Capture the cell that displays the provided text and extract its (X, Y) central coordinate. 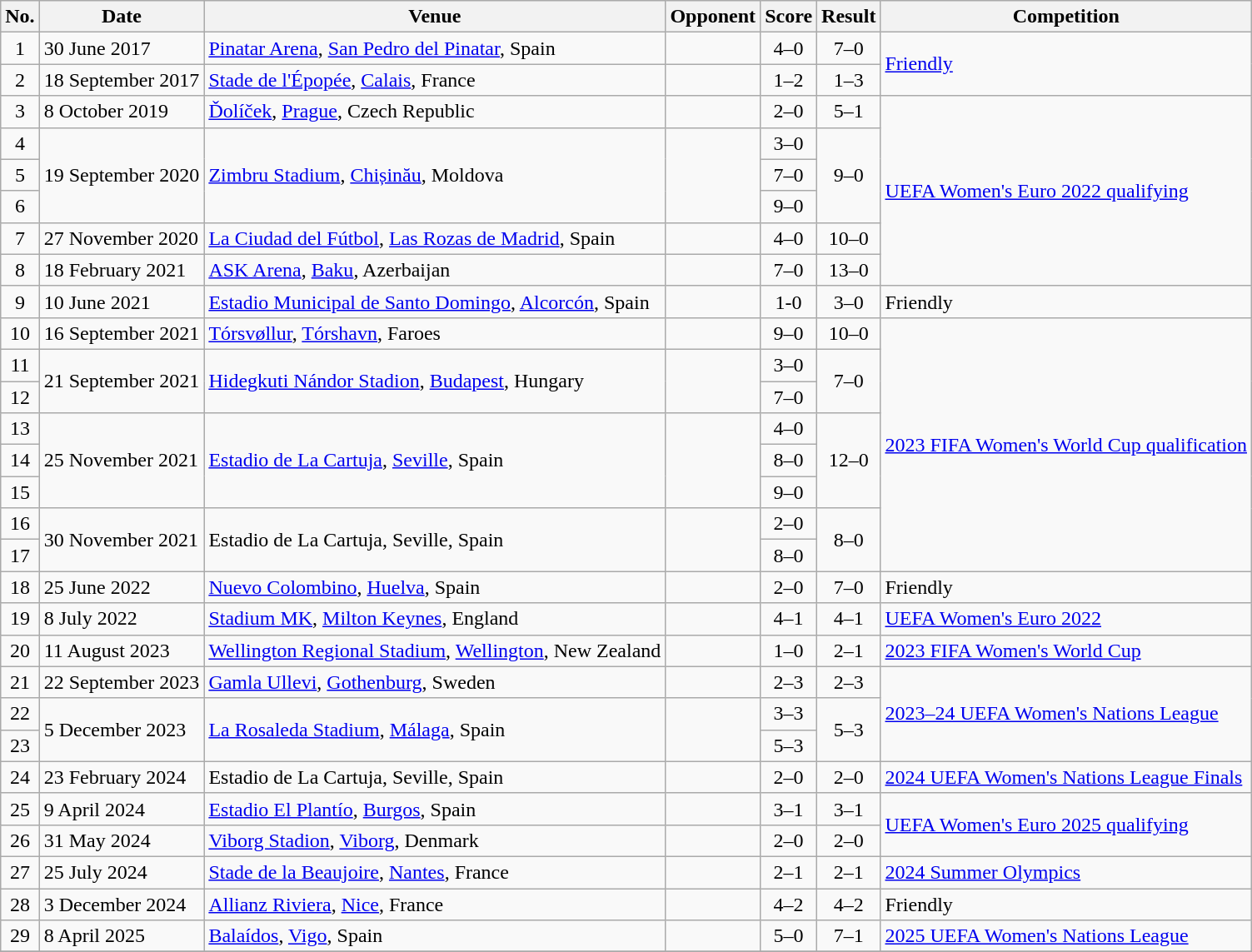
16 (20, 524)
7–1 (849, 936)
UEFA Women's Euro 2022 qualifying (1066, 191)
Hidegkuti Nándor Stadion, Budapest, Hungary (435, 381)
23 (20, 745)
10 (20, 333)
12–0 (849, 461)
Opponent (713, 17)
31 May 2024 (122, 840)
21 (20, 682)
21 September 2021 (122, 381)
27 November 2020 (122, 238)
UEFA Women's Euro 2025 qualifying (1066, 825)
Ďolíček, Prague, Czech Republic (435, 112)
30 November 2021 (122, 540)
Estadio El Plantío, Burgos, Spain (435, 809)
15 (20, 492)
Venue (435, 17)
Tórsvøllur, Tórshavn, Faroes (435, 333)
No. (20, 17)
7 (20, 238)
1-0 (789, 302)
3–3 (789, 714)
25 November 2021 (122, 461)
25 (20, 809)
25 July 2024 (122, 872)
Competition (1066, 17)
2024 Summer Olympics (1066, 872)
Wellington Regional Stadium, Wellington, New Zealand (435, 650)
14 (20, 461)
Estadio Municipal de Santo Domingo, Alcorcón, Spain (435, 302)
5 (20, 175)
6 (20, 207)
24 (20, 777)
2023 FIFA Women's World Cup qualification (1066, 444)
11 August 2023 (122, 650)
16 September 2021 (122, 333)
Result (849, 17)
22 September 2023 (122, 682)
30 June 2017 (122, 48)
2024 UEFA Women's Nations League Finals (1066, 777)
8 October 2019 (122, 112)
UEFA Women's Euro 2022 (1066, 619)
20 (20, 650)
Pinatar Arena, San Pedro del Pinatar, Spain (435, 48)
10 June 2021 (122, 302)
Stade de l'Épopée, Calais, France (435, 80)
Zimbru Stadium, Chișinău, Moldova (435, 175)
25 June 2022 (122, 587)
2023 FIFA Women's World Cup (1066, 650)
17 (20, 556)
2025 UEFA Women's Nations League (1066, 936)
La Rosaleda Stadium, Málaga, Spain (435, 730)
8 July 2022 (122, 619)
Date (122, 17)
Gamla Ullevi, Gothenburg, Sweden (435, 682)
1–0 (789, 650)
18 September 2017 (122, 80)
Stadium MK, Milton Keynes, England (435, 619)
26 (20, 840)
2 (20, 80)
3 (20, 112)
1–3 (849, 80)
22 (20, 714)
5 December 2023 (122, 730)
8 April 2025 (122, 936)
5–1 (849, 112)
13–0 (849, 270)
28 (20, 904)
19 September 2020 (122, 175)
1 (20, 48)
La Ciudad del Fútbol, Las Rozas de Madrid, Spain (435, 238)
Score (789, 17)
8 (20, 270)
11 (20, 365)
2023–24 UEFA Women's Nations League (1066, 714)
27 (20, 872)
18 (20, 587)
Nuevo Colombino, Huelva, Spain (435, 587)
13 (20, 429)
18 February 2021 (122, 270)
ASK Arena, Baku, Azerbaijan (435, 270)
9 (20, 302)
12 (20, 397)
23 February 2024 (122, 777)
1–2 (789, 80)
Balaídos, Vigo, Spain (435, 936)
Allianz Riviera, Nice, France (435, 904)
4 (20, 143)
5–0 (789, 936)
3 December 2024 (122, 904)
19 (20, 619)
Viborg Stadion, Viborg, Denmark (435, 840)
Stade de la Beaujoire, Nantes, France (435, 872)
29 (20, 936)
9 April 2024 (122, 809)
